Detect which cell encompasses the target text, then output its (X, Y) center coordinate. 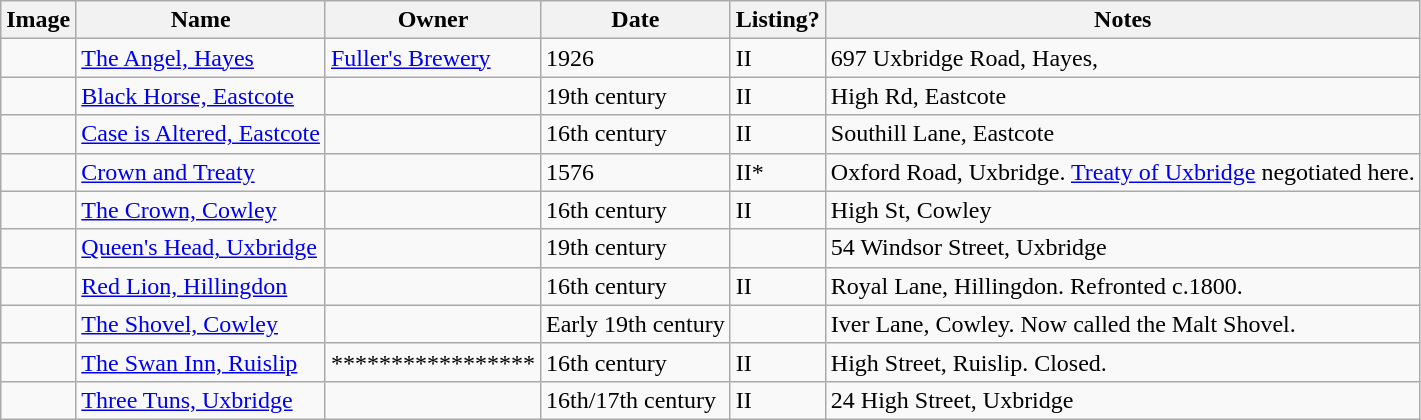
1926 (636, 58)
Three Tuns, Uxbridge (201, 400)
Iver Lane, Cowley. Now called the Malt Shovel. (1122, 324)
16th/17th century (636, 400)
The Angel, Hayes (201, 58)
The Shovel, Cowley (201, 324)
Crown and Treaty (201, 172)
High Street, Ruislip. Closed. (1122, 362)
The Swan Inn, Ruislip (201, 362)
Image (38, 20)
Queen's Head, Uxbridge (201, 248)
Black Horse, Eastcote (201, 96)
Name (201, 20)
The Crown, Cowley (201, 210)
Early 19th century (636, 324)
Owner (432, 20)
Royal Lane, Hillingdon. Refronted c.1800. (1122, 286)
High St, Cowley (1122, 210)
1576 (636, 172)
Notes (1122, 20)
II* (778, 172)
Date (636, 20)
54 Windsor Street, Uxbridge (1122, 248)
Listing? (778, 20)
Case is Altered, Eastcote (201, 134)
Red Lion, Hillingdon (201, 286)
***************** (432, 362)
Fuller's Brewery (432, 58)
697 Uxbridge Road, Hayes, (1122, 58)
Southill Lane, Eastcote (1122, 134)
Oxford Road, Uxbridge. Treaty of Uxbridge negotiated here. (1122, 172)
24 High Street, Uxbridge (1122, 400)
High Rd, Eastcote (1122, 96)
